From the cell containing the given text, extract its center point as (X, Y) coordinate. 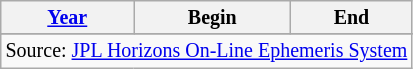
End (352, 18)
Source: JPL Horizons On-Line Ephemeris System (206, 52)
Year (68, 18)
Begin (212, 18)
